Return (x, y) of the center of cell containing provided text 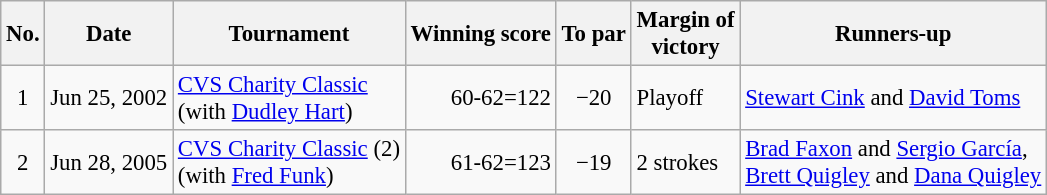
Tournament (290, 34)
Brad Faxon and Sergio García, Brett Quigley and Dana Quigley (894, 162)
1 (23, 98)
To par (594, 34)
Playoff (686, 98)
Winning score (480, 34)
Jun 25, 2002 (109, 98)
CVS Charity Classic (2)(with Fred Funk) (290, 162)
2 (23, 162)
60-62=122 (480, 98)
−19 (594, 162)
2 strokes (686, 162)
Runners-up (894, 34)
Margin ofvictory (686, 34)
Stewart Cink and David Toms (894, 98)
Date (109, 34)
61-62=123 (480, 162)
−20 (594, 98)
No. (23, 34)
Jun 28, 2005 (109, 162)
CVS Charity Classic(with Dudley Hart) (290, 98)
